Extract the (X, Y) coordinate from the center of the cell holding the provided text.  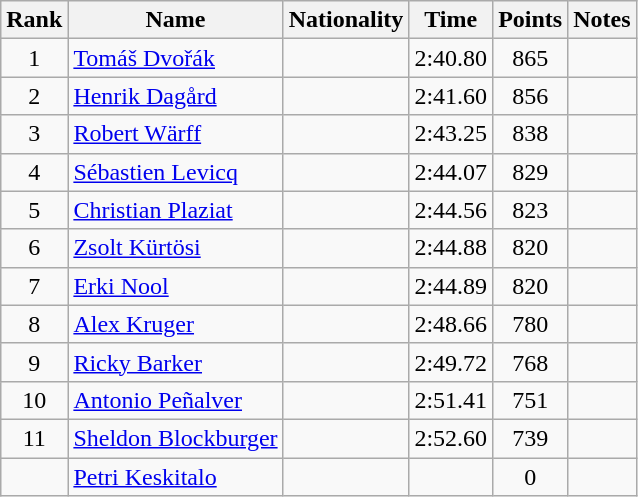
6 (34, 248)
Rank (34, 20)
2:44.89 (451, 286)
780 (530, 324)
Nationality (346, 20)
2 (34, 96)
829 (530, 172)
Ricky Barker (176, 362)
2:44.88 (451, 248)
Alex Kruger (176, 324)
2:44.07 (451, 172)
Tomáš Dvořák (176, 58)
1 (34, 58)
739 (530, 438)
Erki Nool (176, 286)
2:52.60 (451, 438)
2:40.80 (451, 58)
2:44.56 (451, 210)
11 (34, 438)
10 (34, 400)
Sébastien Levicq (176, 172)
Robert Wärff (176, 134)
Points (530, 20)
Zsolt Kürtösi (176, 248)
2:43.25 (451, 134)
768 (530, 362)
Henrik Dagård (176, 96)
Name (176, 20)
823 (530, 210)
Christian Plaziat (176, 210)
2:49.72 (451, 362)
Notes (602, 20)
2:51.41 (451, 400)
Sheldon Blockburger (176, 438)
9 (34, 362)
2:41.60 (451, 96)
856 (530, 96)
3 (34, 134)
Petri Keskitalo (176, 477)
865 (530, 58)
751 (530, 400)
7 (34, 286)
5 (34, 210)
Time (451, 20)
4 (34, 172)
838 (530, 134)
8 (34, 324)
2:48.66 (451, 324)
0 (530, 477)
Antonio Peñalver (176, 400)
